Detect which cell encompasses the target text, then output its [x, y] center coordinate. 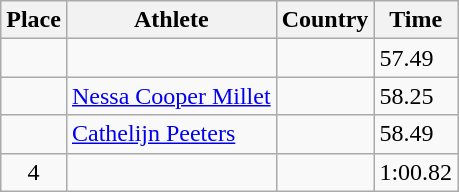
1:00.82 [416, 172]
58.49 [416, 134]
Time [416, 20]
Nessa Cooper Millet [171, 96]
Athlete [171, 20]
58.25 [416, 96]
Country [325, 20]
Place [34, 20]
4 [34, 172]
Cathelijn Peeters [171, 134]
57.49 [416, 58]
